Locate the cell with the specified text and output its (X, Y) center coordinate. 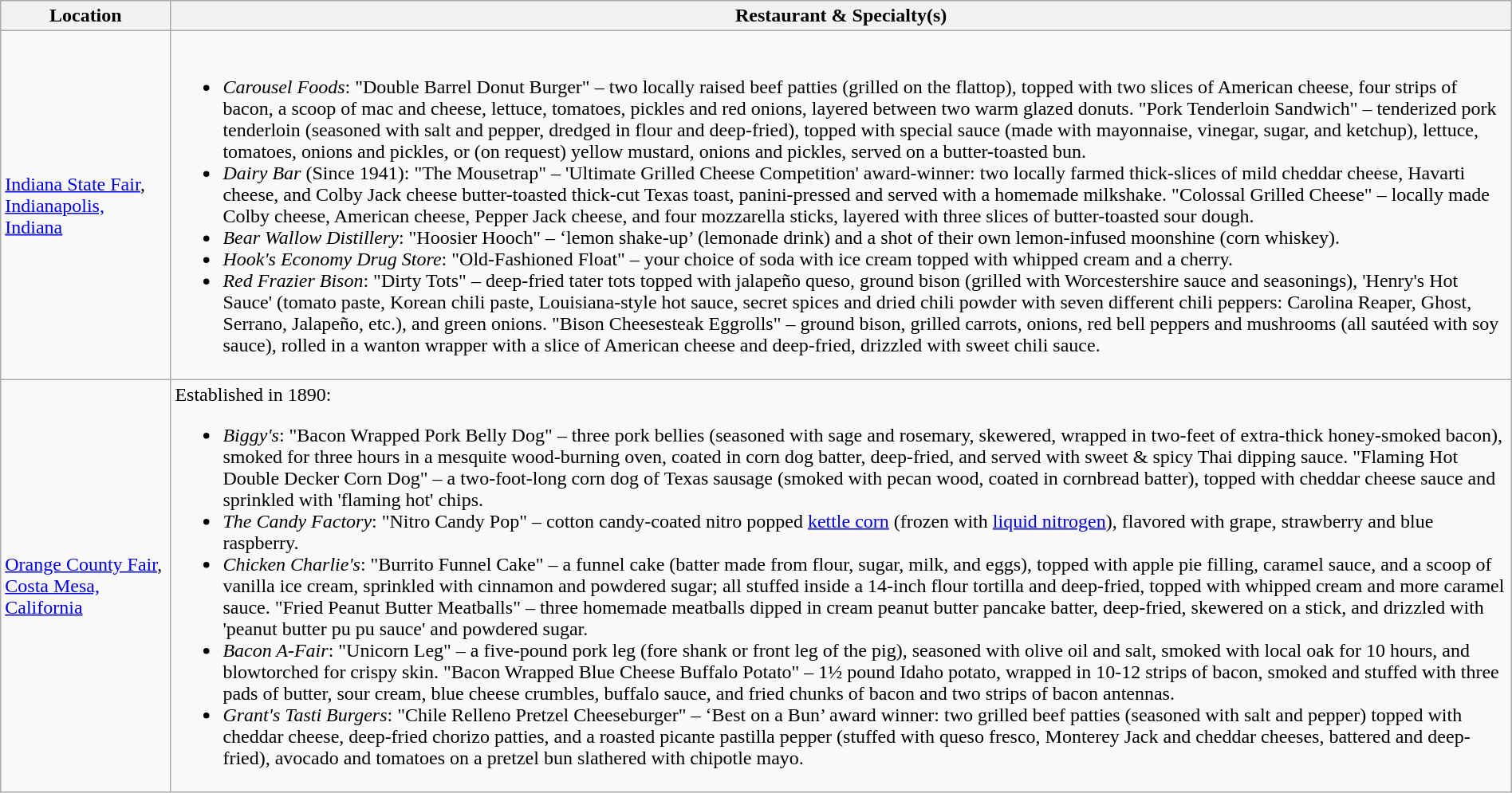
Location (86, 16)
Indiana State Fair, Indianapolis, Indiana (86, 206)
Restaurant & Specialty(s) (841, 16)
Orange County Fair, Costa Mesa, California (86, 586)
